Search for the cell housing the specified text and yield its (x, y) center coordinate. 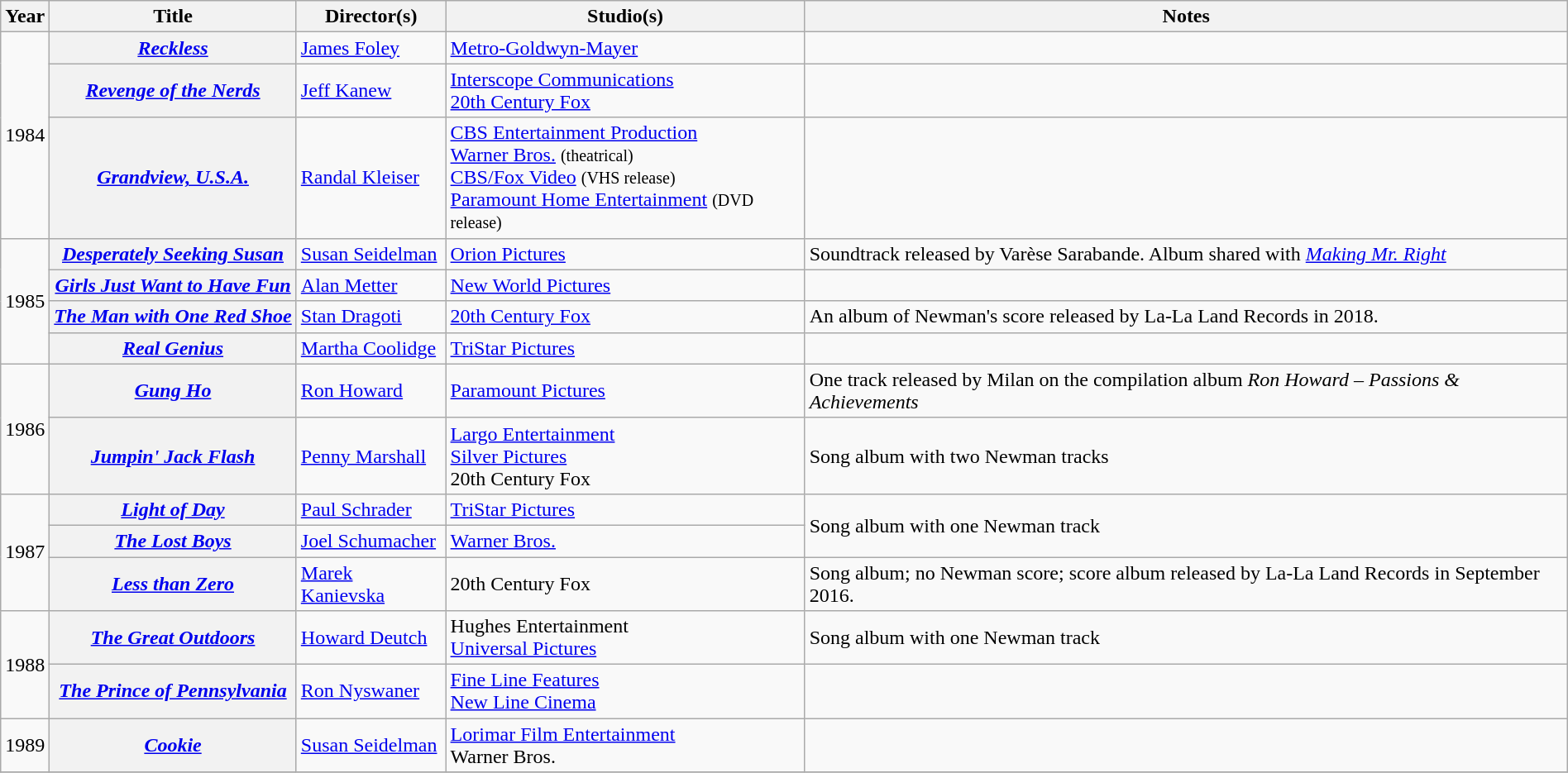
Lorimar Film EntertainmentWarner Bros. (625, 746)
The Lost Boys (173, 541)
1984 (25, 136)
Ron Nyswaner (370, 691)
Gung Ho (173, 390)
Revenge of the Nerds (173, 91)
Less than Zero (173, 584)
Cookie (173, 746)
Metro-Goldwyn-Mayer (625, 48)
1986 (25, 428)
Penny Marshall (370, 456)
Grandview, U.S.A. (173, 178)
1987 (25, 552)
Fine Line FeaturesNew Line Cinema (625, 691)
Orion Pictures (625, 254)
Song album; no Newman score; score album released by La-La Land Records in September 2016. (1186, 584)
Joel Schumacher (370, 541)
The Prince of Pennsylvania (173, 691)
Real Genius (173, 348)
Howard Deutch (370, 638)
The Man with One Red Shoe (173, 317)
Martha Coolidge (370, 348)
Largo EntertainmentSilver Pictures20th Century Fox (625, 456)
Song album with two Newman tracks (1186, 456)
Stan Dragoti (370, 317)
Hughes EntertainmentUniversal Pictures (625, 638)
1989 (25, 746)
Notes (1186, 17)
Randal Kleiser (370, 178)
Girls Just Want to Have Fun (173, 285)
Desperately Seeking Susan (173, 254)
Jumpin' Jack Flash (173, 456)
Marek Kanievska (370, 584)
An album of Newman's score released by La-La Land Records in 2018. (1186, 317)
1985 (25, 301)
1988 (25, 665)
Studio(s) (625, 17)
Title (173, 17)
Alan Metter (370, 285)
The Great Outdoors (173, 638)
Paul Schrader (370, 509)
Ron Howard (370, 390)
Warner Bros. (625, 541)
CBS Entertainment ProductionWarner Bros. (theatrical)CBS/Fox Video (VHS release)Paramount Home Entertainment (DVD release) (625, 178)
Paramount Pictures (625, 390)
Light of Day (173, 509)
Director(s) (370, 17)
One track released by Milan on the compilation album Ron Howard – Passions & Achievements (1186, 390)
Interscope Communications20th Century Fox (625, 91)
Year (25, 17)
Jeff Kanew (370, 91)
New World Pictures (625, 285)
Reckless (173, 48)
Soundtrack released by Varèse Sarabande. Album shared with Making Mr. Right (1186, 254)
James Foley (370, 48)
